Scan for the cell matching the given text and deliver its (x, y) coordinate at center. 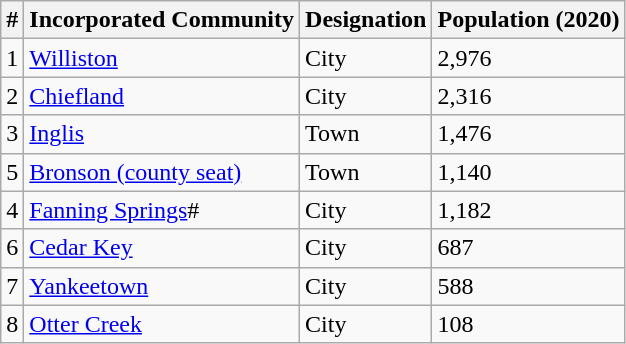
108 (528, 324)
2,316 (528, 96)
4 (12, 210)
Bronson (county seat) (162, 172)
1 (12, 58)
Chiefland (162, 96)
3 (12, 134)
5 (12, 172)
Population (2020) (528, 20)
Incorporated Community (162, 20)
Otter Creek (162, 324)
# (12, 20)
1,476 (528, 134)
588 (528, 286)
1,140 (528, 172)
Designation (366, 20)
7 (12, 286)
6 (12, 248)
8 (12, 324)
1,182 (528, 210)
Yankeetown (162, 286)
Williston (162, 58)
Inglis (162, 134)
2 (12, 96)
Fanning Springs# (162, 210)
687 (528, 248)
Cedar Key (162, 248)
2,976 (528, 58)
